Return (x, y) of the center of cell containing provided text 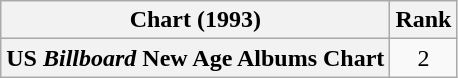
Chart (1993) (196, 20)
2 (424, 58)
US Billboard New Age Albums Chart (196, 58)
Rank (424, 20)
